From the cell containing the given text, extract its center point as (x, y) coordinate. 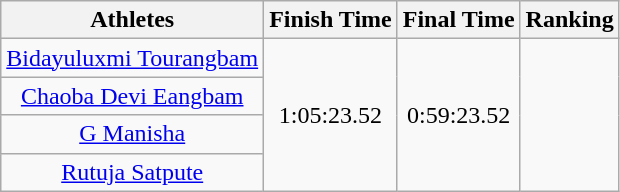
Final Time (458, 20)
Finish Time (331, 20)
1:05:23.52 (331, 115)
0:59:23.52 (458, 115)
G Manisha (132, 134)
Athletes (132, 20)
Ranking (570, 20)
Chaoba Devi Eangbam (132, 96)
Bidayuluxmi Tourangbam (132, 58)
Rutuja Satpute (132, 172)
